Provide the (x, y) coordinate of the cell's center where the given text is located.  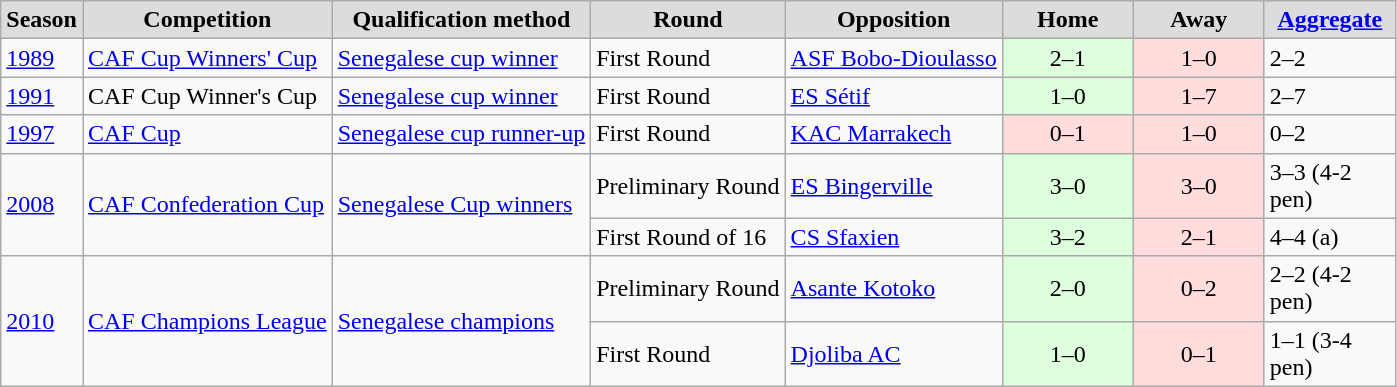
KAC Marrakech (894, 134)
CAF Champions League (207, 321)
1991 (42, 96)
CS Sfaxien (894, 237)
1997 (42, 134)
1989 (42, 58)
2–2 (4-2 pen) (1330, 288)
2–2 (1330, 58)
CAF Confederation Cup (207, 204)
Senegalese Cup winners (461, 204)
First Round of 16 (688, 237)
Asante Kotoko (894, 288)
2008 (42, 204)
CAF Cup Winner's Cup (207, 96)
Home (1068, 20)
2010 (42, 321)
Qualification method (461, 20)
Djoliba AC (894, 354)
CAF Cup (207, 134)
ASF Bobo-Dioulasso (894, 58)
2–0 (1068, 288)
Senegalese champions (461, 321)
Senegalese cup runner-up (461, 134)
Aggregate (1330, 20)
Season (42, 20)
3–3 (4-2 pen) (1330, 186)
Away (1198, 20)
1–1 (3-4 pen) (1330, 354)
ES Sétif (894, 96)
CAF Cup Winners' Cup (207, 58)
Round (688, 20)
Competition (207, 20)
2–7 (1330, 96)
1–7 (1198, 96)
ES Bingerville (894, 186)
3–2 (1068, 237)
4–4 (a) (1330, 237)
Opposition (894, 20)
